Return the (X, Y) coordinate for the center point of the cell that contains the specified text.  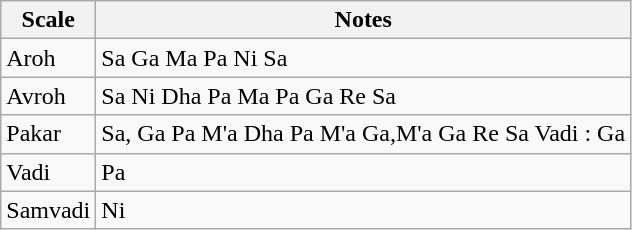
Sa Ni Dha Pa Ma Pa Ga Re Sa (364, 96)
Pakar (48, 134)
Sa, Ga Pa M'a Dha Pa M'a Ga,M'a Ga Re Sa Vadi : Ga (364, 134)
Avroh (48, 96)
Samvadi (48, 210)
Vadi (48, 172)
Scale (48, 20)
Notes (364, 20)
Sa Ga Ma Pa Ni Sa (364, 58)
Pa (364, 172)
Ni (364, 210)
Aroh (48, 58)
